Identify which cell holds the provided text, then report its (x, y) central coordinate. 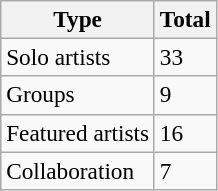
Total (185, 19)
Type (78, 19)
Featured artists (78, 133)
9 (185, 95)
16 (185, 133)
Collaboration (78, 170)
7 (185, 170)
33 (185, 57)
Groups (78, 95)
Solo artists (78, 57)
